Detect which cell encompasses the target text, then output its (x, y) center coordinate. 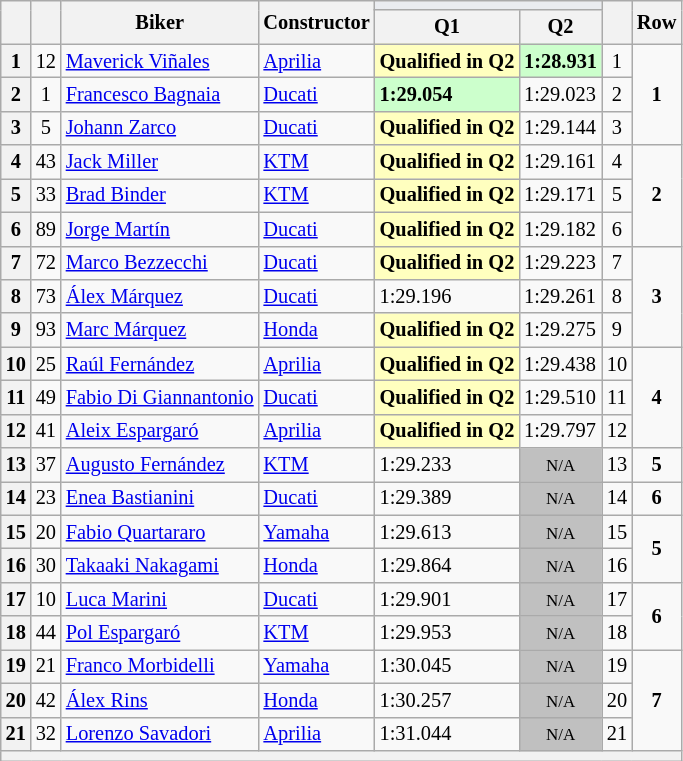
42 (46, 700)
Fabio Di Giannantonio (160, 397)
Constructor (317, 22)
Raúl Fernández (160, 364)
Enea Bastianini (160, 498)
1:28.931 (560, 61)
Lorenzo Savadori (160, 734)
1:29.613 (447, 532)
30 (46, 565)
23 (46, 498)
1:29.864 (447, 565)
1:29.182 (560, 229)
44 (46, 633)
1:29.275 (560, 330)
1:29.161 (560, 162)
1:29.196 (447, 296)
1:29.510 (560, 397)
49 (46, 397)
41 (46, 431)
93 (46, 330)
1:29.953 (447, 633)
1:31.044 (447, 734)
Brad Binder (160, 195)
33 (46, 195)
1:30.045 (447, 666)
89 (46, 229)
1:29.438 (560, 364)
43 (46, 162)
25 (46, 364)
72 (46, 263)
Biker (160, 22)
Franco Morbidelli (160, 666)
Maverick Viñales (160, 61)
Fabio Quartararo (160, 532)
Q1 (447, 27)
Marc Márquez (160, 330)
Jack Miller (160, 162)
Pol Espargaró (160, 633)
1:29.797 (560, 431)
Takaaki Nakagami (160, 565)
Álex Márquez (160, 296)
Jorge Martín (160, 229)
Francesco Bagnaia (160, 94)
Marco Bezzecchi (160, 263)
1:29.144 (560, 128)
1:29.171 (560, 195)
1:30.257 (447, 700)
1:29.261 (560, 296)
Aleix Espargaró (160, 431)
Augusto Fernández (160, 465)
32 (46, 734)
1:29.054 (447, 94)
1:29.901 (447, 599)
Álex Rins (160, 700)
1:29.023 (560, 94)
1:29.233 (447, 465)
1:29.223 (560, 263)
Johann Zarco (160, 128)
1:29.389 (447, 498)
73 (46, 296)
37 (46, 465)
Luca Marini (160, 599)
Q2 (560, 27)
Row (656, 22)
